Capture the cell that displays the provided text and extract its (x, y) central coordinate. 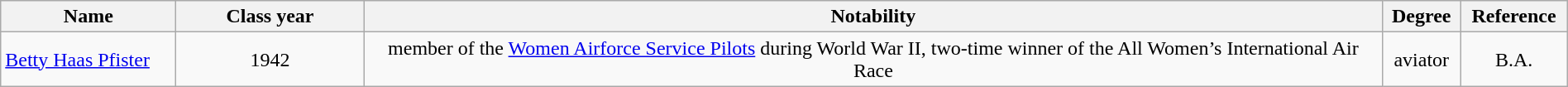
Betty Haas Pfister (88, 60)
B.A. (1513, 60)
aviator (1422, 60)
Notability (873, 17)
Reference (1513, 17)
1942 (270, 60)
Degree (1422, 17)
member of the Women Airforce Service Pilots during World War II, two-time winner of the All Women’s International Air Race (873, 60)
Class year (270, 17)
Name (88, 17)
